Pinpoint the cell where the given text exists, returning its (X, Y) midpoint coordinate. 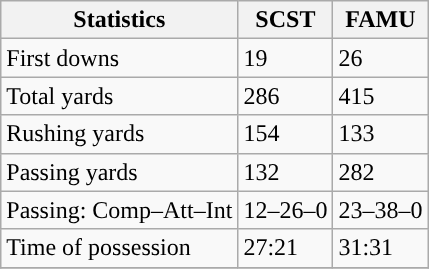
SCST (286, 20)
31:31 (380, 248)
133 (380, 134)
26 (380, 58)
19 (286, 58)
Statistics (120, 20)
Passing yards (120, 172)
FAMU (380, 20)
415 (380, 96)
282 (380, 172)
Rushing yards (120, 134)
12–26–0 (286, 210)
286 (286, 96)
27:21 (286, 248)
First downs (120, 58)
132 (286, 172)
Time of possession (120, 248)
23–38–0 (380, 210)
154 (286, 134)
Total yards (120, 96)
Passing: Comp–Att–Int (120, 210)
